Identify which cell holds the provided text, then report its (x, y) central coordinate. 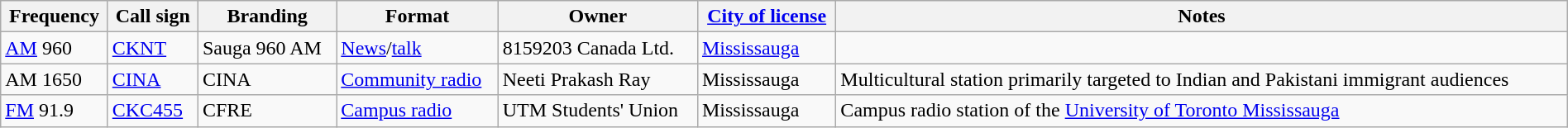
Campus radio (417, 111)
Notes (1202, 17)
Format (417, 17)
News/talk (417, 48)
City of license (766, 17)
Community radio (417, 79)
Campus radio station of the University of Toronto Mississauga (1202, 111)
Branding (266, 17)
Neeti Prakash Ray (597, 79)
CKNT (152, 48)
Owner (597, 17)
Frequency (55, 17)
FM 91.9 (55, 111)
Call sign (152, 17)
AM 1650 (55, 79)
8159203 Canada Ltd. (597, 48)
AM 960 (55, 48)
Sauga 960 AM (266, 48)
Multicultural station primarily targeted to Indian and Pakistani immigrant audiences (1202, 79)
CKC455 (152, 111)
UTM Students' Union (597, 111)
CFRE (266, 111)
